Detect which cell encompasses the target text, then output its (X, Y) center coordinate. 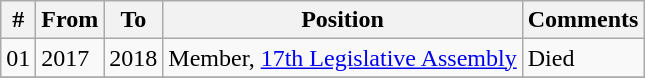
# (18, 20)
2017 (70, 58)
Member, 17th Legislative Assembly (342, 58)
From (70, 20)
2018 (134, 58)
Position (342, 20)
To (134, 20)
01 (18, 58)
Died (583, 58)
Comments (583, 20)
